Determine the (X, Y) coordinate at the center of the cell enclosing the given text.  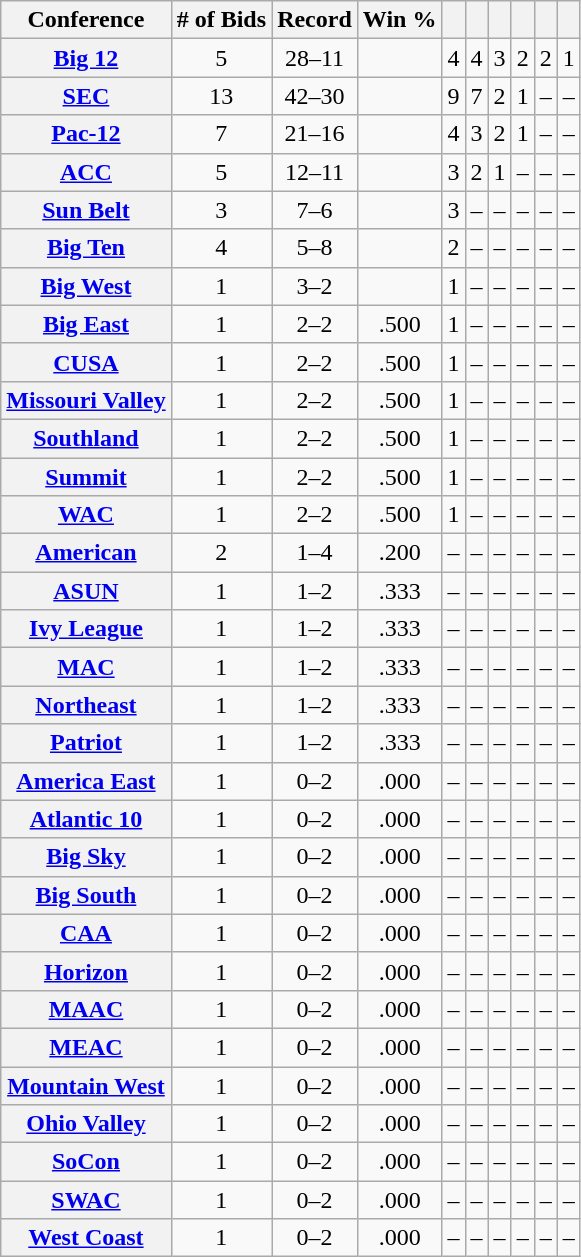
5–8 (315, 248)
ASUN (86, 591)
Summit (86, 477)
Horizon (86, 971)
1–4 (315, 553)
SoCon (86, 1162)
Mountain West (86, 1085)
SEC (86, 96)
WAC (86, 515)
# of Bids (221, 20)
Patriot (86, 743)
Big Sky (86, 857)
MAAC (86, 1009)
9 (454, 96)
Big West (86, 286)
13 (221, 96)
MAC (86, 667)
Sun Belt (86, 210)
.200 (400, 553)
Record (315, 20)
West Coast (86, 1238)
SWAC (86, 1200)
CAA (86, 933)
Northeast (86, 705)
3–2 (315, 286)
MEAC (86, 1047)
Missouri Valley (86, 400)
21–16 (315, 134)
ACC (86, 172)
Ivy League (86, 629)
Conference (86, 20)
Win % (400, 20)
American (86, 553)
Ohio Valley (86, 1124)
28–11 (315, 58)
12–11 (315, 172)
Big Ten (86, 248)
Big East (86, 324)
42–30 (315, 96)
Big 12 (86, 58)
Big South (86, 895)
Southland (86, 438)
Atlantic 10 (86, 819)
CUSA (86, 362)
America East (86, 781)
Pac-12 (86, 134)
7–6 (315, 210)
